Find where the given text appears and provide that cell's center as [X, Y] coordinate. 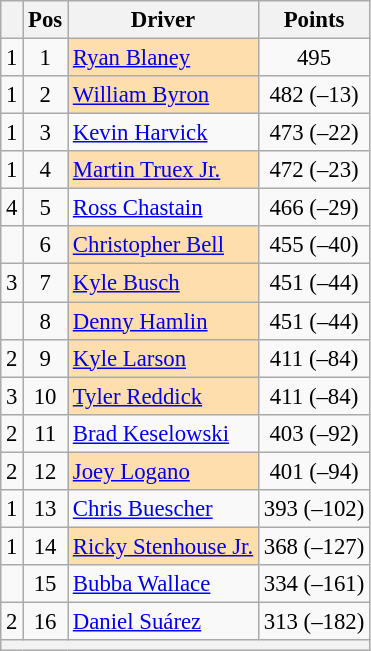
455 (–40) [314, 245]
15 [46, 584]
Martin Truex Jr. [164, 170]
11 [46, 433]
Ricky Stenhouse Jr. [164, 546]
5 [46, 208]
Kyle Larson [164, 358]
8 [46, 321]
William Byron [164, 95]
9 [46, 358]
Christopher Bell [164, 245]
Kevin Harvick [164, 133]
482 (–13) [314, 95]
Bubba Wallace [164, 584]
472 (–23) [314, 170]
Points [314, 20]
10 [46, 396]
Joey Logano [164, 471]
6 [46, 245]
14 [46, 546]
Daniel Suárez [164, 621]
Tyler Reddick [164, 396]
Driver [164, 20]
16 [46, 621]
7 [46, 283]
12 [46, 471]
13 [46, 509]
Chris Buescher [164, 509]
Ross Chastain [164, 208]
Pos [46, 20]
Ryan Blaney [164, 58]
Denny Hamlin [164, 321]
368 (–127) [314, 546]
334 (–161) [314, 584]
Brad Keselowski [164, 433]
Kyle Busch [164, 283]
393 (–102) [314, 509]
313 (–182) [314, 621]
466 (–29) [314, 208]
401 (–94) [314, 471]
403 (–92) [314, 433]
473 (–22) [314, 133]
495 [314, 58]
